Scan for the cell matching the given text and deliver its [x, y] coordinate at center. 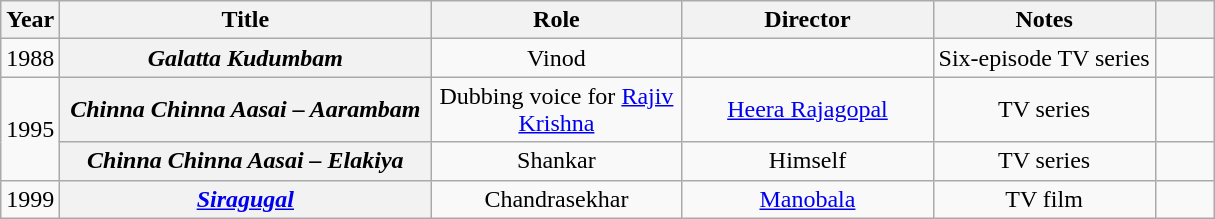
Himself [808, 161]
Notes [1044, 20]
Siragugal [246, 199]
Shankar [556, 161]
Manobala [808, 199]
Vinod [556, 58]
Chinna Chinna Aasai – Aarambam [246, 110]
TV film [1044, 199]
Six-episode TV series [1044, 58]
Dubbing voice for Rajiv Krishna [556, 110]
Heera Rajagopal [808, 110]
Chandrasekhar [556, 199]
1995 [30, 128]
1988 [30, 58]
Year [30, 20]
Role [556, 20]
Chinna Chinna Aasai – Elakiya [246, 161]
Title [246, 20]
Galatta Kudumbam [246, 58]
1999 [30, 199]
Director [808, 20]
